Return [x, y] of the center of cell containing provided text 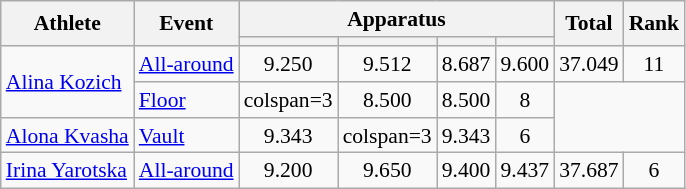
Total [588, 24]
Rank [654, 24]
37.687 [588, 171]
9.437 [524, 171]
9.600 [524, 64]
37.049 [588, 64]
9.200 [288, 171]
Alona Kvasha [68, 136]
Apparatus [397, 19]
11 [654, 64]
Irina Yarotska [68, 171]
Vault [186, 136]
8 [524, 100]
Athlete [68, 24]
9.250 [288, 64]
9.650 [388, 171]
Alina Kozich [68, 82]
9.512 [388, 64]
Floor [186, 100]
Event [186, 24]
9.400 [466, 171]
8.687 [466, 64]
